Find where the given text appears and provide that cell's center as [X, Y] coordinate. 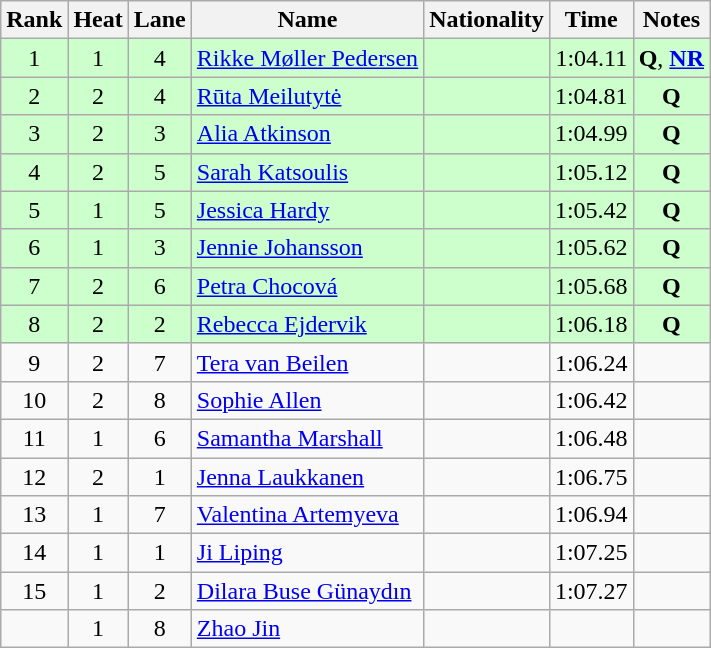
Nationality [487, 20]
Valentina Artemyeva [307, 515]
9 [34, 362]
Heat [98, 20]
1:05.42 [591, 210]
12 [34, 477]
Alia Atkinson [307, 134]
Sophie Allen [307, 400]
Rank [34, 20]
14 [34, 553]
1:04.11 [591, 58]
Name [307, 20]
1:06.42 [591, 400]
Jennie Johansson [307, 248]
1:07.27 [591, 591]
Petra Chocová [307, 286]
Q, NR [671, 58]
1:04.81 [591, 96]
1:06.75 [591, 477]
Sarah Katsoulis [307, 172]
1:05.62 [591, 248]
Ji Liping [307, 553]
1:06.18 [591, 324]
1:04.99 [591, 134]
1:06.48 [591, 438]
Rikke Møller Pedersen [307, 58]
11 [34, 438]
1:05.12 [591, 172]
Tera van Beilen [307, 362]
1:06.94 [591, 515]
Jessica Hardy [307, 210]
1:06.24 [591, 362]
Zhao Jin [307, 629]
Notes [671, 20]
1:07.25 [591, 553]
13 [34, 515]
Lane [160, 20]
Time [591, 20]
Jenna Laukkanen [307, 477]
10 [34, 400]
Samantha Marshall [307, 438]
Dilara Buse Günaydın [307, 591]
Rūta Meilutytė [307, 96]
15 [34, 591]
Rebecca Ejdervik [307, 324]
1:05.68 [591, 286]
